Determine the [x, y] coordinate at the center of the cell enclosing the given text.  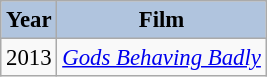
Year [29, 20]
2013 [29, 58]
Gods Behaving Badly [162, 58]
Film [162, 20]
